Output the [x, y] coordinate of the center of the cell containing the given text.  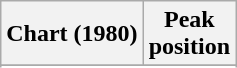
Peak position [189, 34]
Chart (1980) [72, 34]
